Pinpoint the cell where the given text exists, returning its (X, Y) midpoint coordinate. 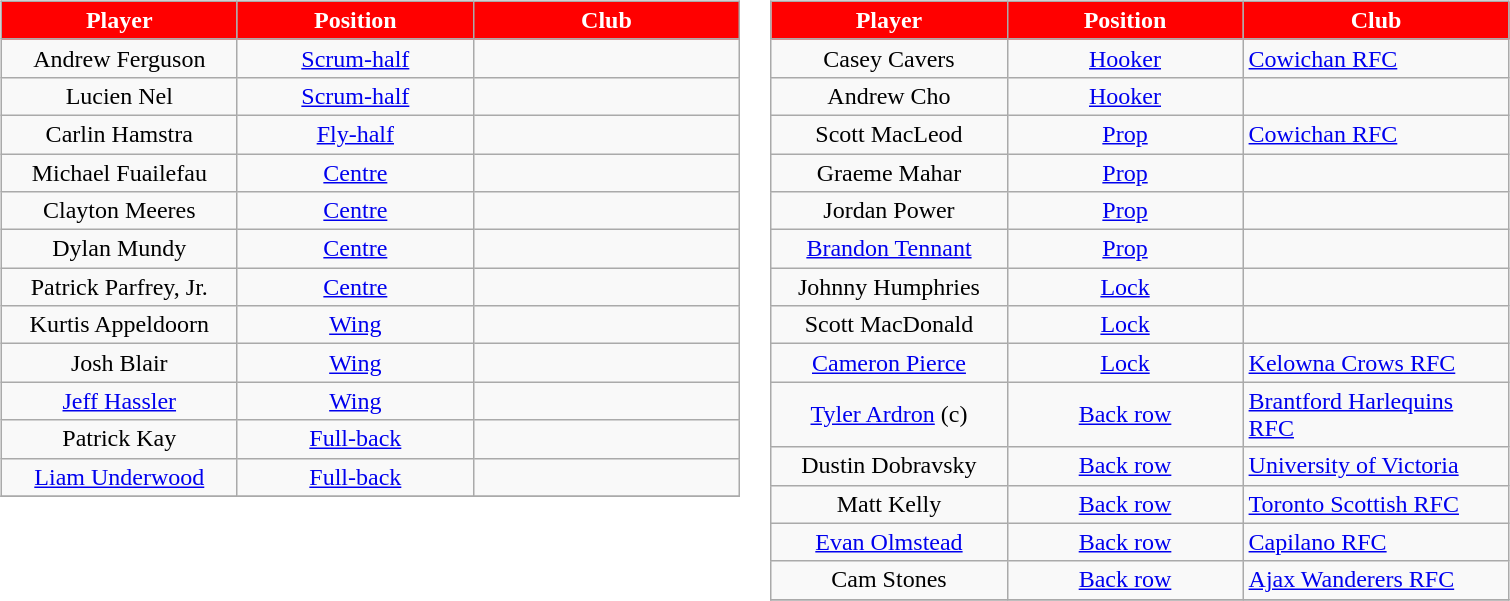
Fly-half (355, 134)
Casey Cavers (889, 58)
Lucien Nel (119, 96)
Josh Blair (119, 363)
Dustin Dobravsky (889, 466)
Ajax Wanderers RFC (1376, 580)
Dylan Mundy (119, 249)
Tyler Ardron (c) (889, 414)
Patrick Parfrey, Jr. (119, 287)
Kurtis Appeldoorn (119, 325)
Graeme Mahar (889, 173)
Brandon Tennant (889, 249)
Cameron Pierce (889, 363)
Patrick Kay (119, 439)
Johnny Humphries (889, 287)
Cam Stones (889, 580)
Evan Olmstead (889, 542)
Andrew Ferguson (119, 58)
Toronto Scottish RFC (1376, 504)
Scott MacLeod (889, 134)
Matt Kelly (889, 504)
Jeff Hassler (119, 401)
Carlin Hamstra (119, 134)
Scott MacDonald (889, 325)
Jordan Power (889, 211)
Liam Underwood (119, 477)
Brantford Harlequins RFC (1376, 414)
Kelowna Crows RFC (1376, 363)
Michael Fuailefau (119, 173)
University of Victoria (1376, 466)
Capilano RFC (1376, 542)
Andrew Cho (889, 96)
Clayton Meeres (119, 211)
